Detect which cell encompasses the target text, then output its [x, y] center coordinate. 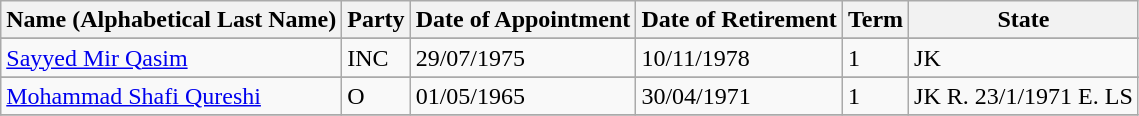
Term [875, 20]
INC [376, 58]
O [376, 96]
30/04/1971 [740, 96]
Date of Appointment [523, 20]
10/11/1978 [740, 58]
Name (Alphabetical Last Name) [172, 20]
29/07/1975 [523, 58]
Mohammad Shafi Qureshi [172, 96]
Sayyed Mir Qasim [172, 58]
01/05/1965 [523, 96]
Party [376, 20]
State [1024, 20]
Date of Retirement [740, 20]
JK R. 23/1/1971 E. LS [1024, 96]
JK [1024, 58]
